Search for the cell housing the specified text and yield its [X, Y] center coordinate. 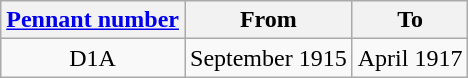
September 1915 [268, 58]
D1A [93, 58]
To [410, 20]
From [268, 20]
Pennant number [93, 20]
April 1917 [410, 58]
